Locate the cell with the specified text and output its [x, y] center coordinate. 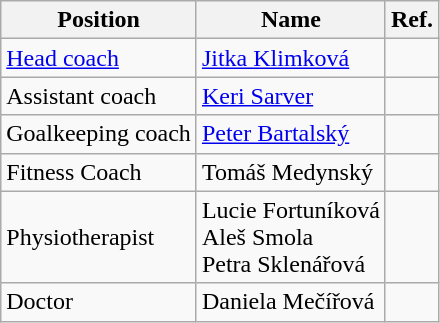
Peter Bartalský [290, 134]
Physiotherapist [99, 237]
Head coach [99, 58]
Name [290, 20]
Ref. [412, 20]
Doctor [99, 302]
Position [99, 20]
Daniela Mečířová [290, 302]
Assistant coach [99, 96]
Lucie Fortuníková Aleš Smola Petra Sklenářová [290, 237]
Goalkeeping coach [99, 134]
Jitka Klimková [290, 58]
Tomáš Medynský [290, 172]
Fitness Coach [99, 172]
Keri Sarver [290, 96]
